Scan for the cell matching the given text and deliver its (X, Y) coordinate at center. 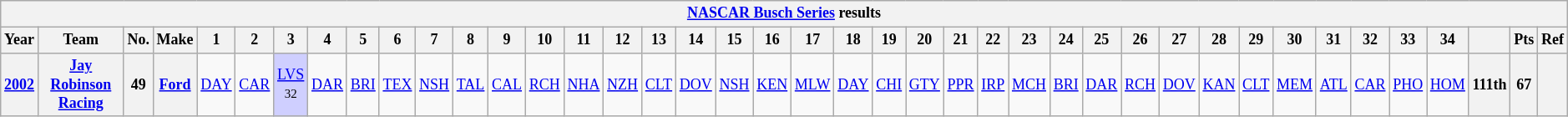
NHA (584, 84)
MCH (1029, 84)
31 (1333, 40)
3 (291, 40)
CAL (508, 84)
16 (772, 40)
23 (1029, 40)
26 (1141, 40)
15 (735, 40)
ATL (1333, 84)
GTY (925, 84)
67 (1525, 84)
22 (994, 40)
Ref (1553, 40)
30 (1295, 40)
19 (889, 40)
32 (1370, 40)
MLW (812, 84)
111th (1490, 84)
13 (658, 40)
TAL (470, 84)
20 (925, 40)
NASCAR Busch Series results (784, 13)
29 (1256, 40)
PPR (960, 84)
1 (216, 40)
Make (175, 40)
LVS32 (291, 84)
MEM (1295, 84)
24 (1065, 40)
IRP (994, 84)
Jay Robinson Racing (80, 84)
18 (853, 40)
33 (1408, 40)
11 (584, 40)
5 (362, 40)
KAN (1219, 84)
Pts (1525, 40)
25 (1102, 40)
PHO (1408, 84)
Ford (175, 84)
CHI (889, 84)
2 (255, 40)
NZH (623, 84)
No. (139, 40)
21 (960, 40)
34 (1448, 40)
Team (80, 40)
27 (1179, 40)
49 (139, 84)
6 (397, 40)
10 (544, 40)
HOM (1448, 84)
14 (695, 40)
4 (327, 40)
7 (434, 40)
Year (20, 40)
KEN (772, 84)
17 (812, 40)
12 (623, 40)
TEX (397, 84)
8 (470, 40)
2002 (20, 84)
28 (1219, 40)
9 (508, 40)
